Extract the [x, y] coordinate from the center of the cell holding the provided text.  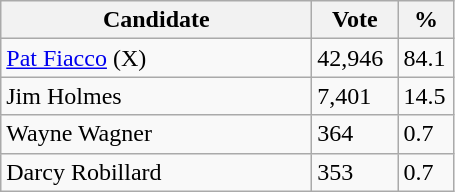
42,946 [355, 58]
Candidate [156, 20]
Wayne Wagner [156, 134]
7,401 [355, 96]
% [426, 20]
Pat Fiacco (X) [156, 58]
Darcy Robillard [156, 172]
Jim Holmes [156, 96]
353 [355, 172]
84.1 [426, 58]
Vote [355, 20]
14.5 [426, 96]
364 [355, 134]
